Return [x, y] of the center of cell containing provided text 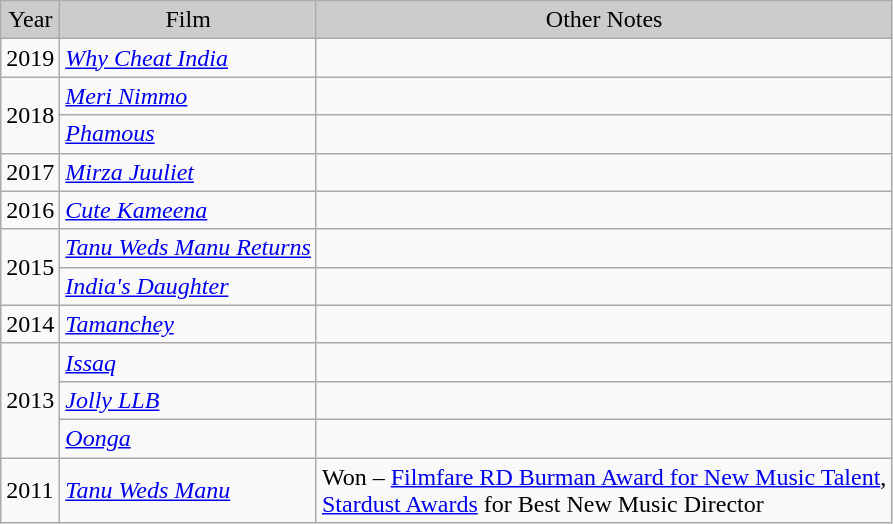
Tanu Weds Manu [188, 490]
Year [30, 20]
2013 [30, 400]
Tanu Weds Manu Returns [188, 248]
Why Cheat India [188, 58]
2016 [30, 210]
Oonga [188, 438]
2014 [30, 324]
2018 [30, 115]
Mirza Juuliet [188, 172]
Won – Filmfare RD Burman Award for New Music Talent, Stardust Awards for Best New Music Director [604, 490]
Cute Kameena [188, 210]
Other Notes [604, 20]
Film [188, 20]
2019 [30, 58]
Jolly LLB [188, 400]
India's Daughter [188, 286]
2011 [30, 490]
2015 [30, 267]
Issaq [188, 362]
Phamous [188, 134]
Meri Nimmo [188, 96]
Tamanchey [188, 324]
2017 [30, 172]
